Provide the (X, Y) coordinate of the cell's center where the given text is located.  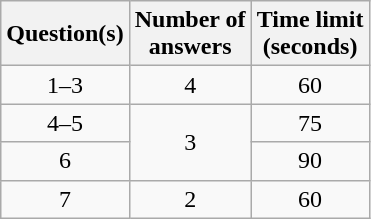
Number ofanswers (190, 34)
4 (190, 85)
Time limit(seconds) (310, 34)
4–5 (65, 123)
3 (190, 142)
6 (65, 161)
75 (310, 123)
7 (65, 199)
90 (310, 161)
2 (190, 199)
Question(s) (65, 34)
1–3 (65, 85)
